Return (X, Y) of the center of cell containing provided text 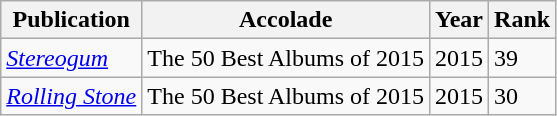
Year (460, 20)
Accolade (286, 20)
Rolling Stone (72, 96)
Rank (522, 20)
Stereogum (72, 58)
Publication (72, 20)
39 (522, 58)
30 (522, 96)
